Find where the given text appears and provide that cell's center as (x, y) coordinate. 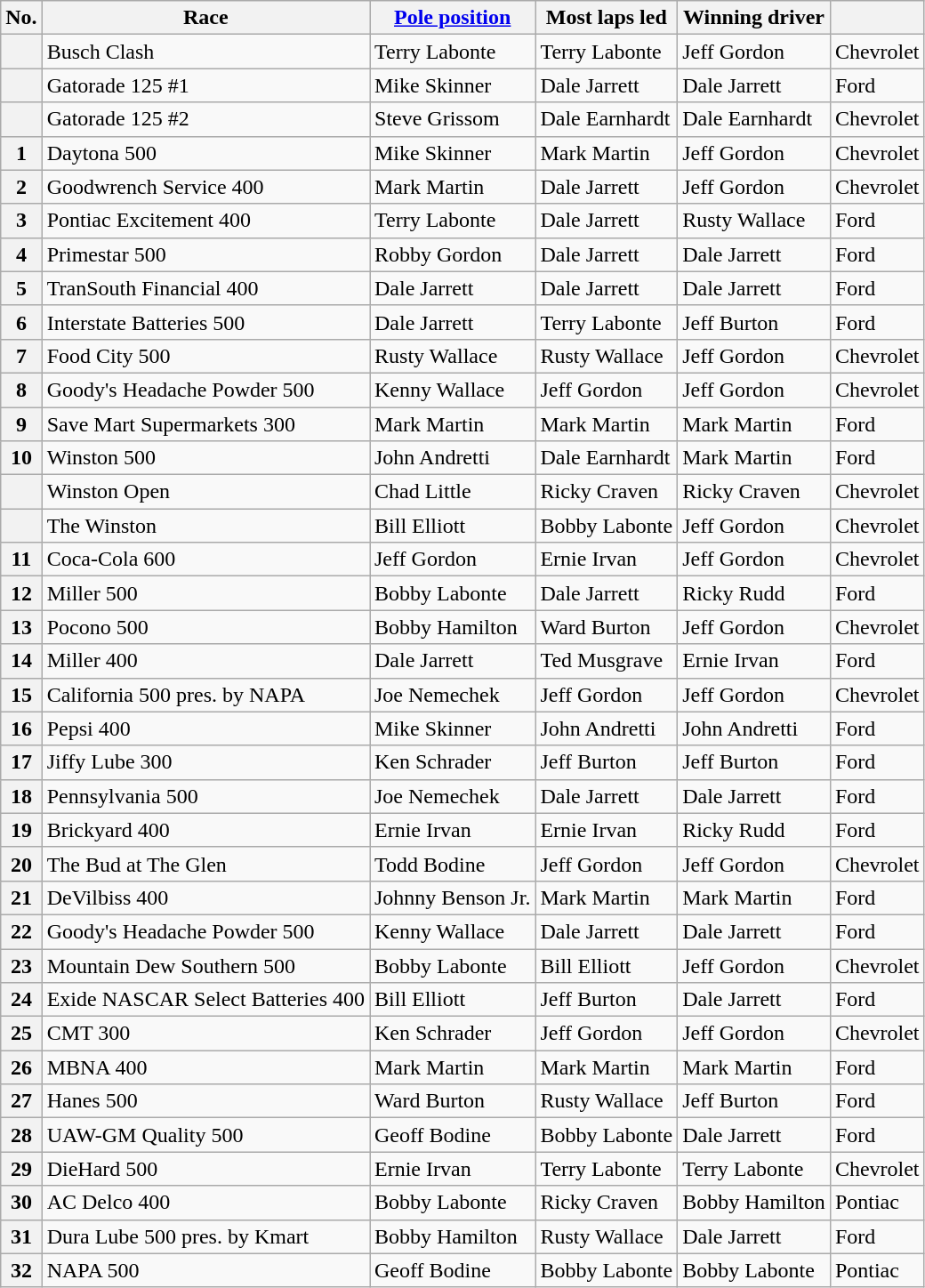
The Winston (205, 526)
Todd Bodine (453, 864)
3 (21, 221)
10 (21, 458)
29 (21, 1169)
Hanes 500 (205, 1101)
30 (21, 1203)
11 (21, 559)
Robby Gordon (453, 254)
15 (21, 695)
Ted Musgrave (607, 661)
Goodwrench Service 400 (205, 187)
No. (21, 18)
19 (21, 830)
California 500 pres. by NAPA (205, 695)
Daytona 500 (205, 153)
Chad Little (453, 492)
26 (21, 1067)
Steve Grissom (453, 119)
Most laps led (607, 18)
1 (21, 153)
Winston Open (205, 492)
TranSouth Financial 400 (205, 288)
Exide NASCAR Select Batteries 400 (205, 1000)
Miller 500 (205, 593)
Mountain Dew Southern 500 (205, 965)
31 (21, 1236)
Jiffy Lube 300 (205, 762)
18 (21, 796)
6 (21, 322)
27 (21, 1101)
14 (21, 661)
16 (21, 729)
17 (21, 762)
Food City 500 (205, 356)
5 (21, 288)
20 (21, 864)
Coca-Cola 600 (205, 559)
Pole position (453, 18)
7 (21, 356)
13 (21, 627)
Winning driver (754, 18)
4 (21, 254)
UAW-GM Quality 500 (205, 1135)
Gatorade 125 #1 (205, 85)
8 (21, 390)
DieHard 500 (205, 1169)
The Bud at The Glen (205, 864)
Dura Lube 500 pres. by Kmart (205, 1236)
Johnny Benson Jr. (453, 898)
Brickyard 400 (205, 830)
9 (21, 424)
22 (21, 931)
Pennsylvania 500 (205, 796)
NAPA 500 (205, 1270)
2 (21, 187)
12 (21, 593)
Race (205, 18)
Pontiac Excitement 400 (205, 221)
Gatorade 125 #2 (205, 119)
Winston 500 (205, 458)
Pocono 500 (205, 627)
AC Delco 400 (205, 1203)
Primestar 500 (205, 254)
Busch Clash (205, 52)
25 (21, 1034)
21 (21, 898)
Miller 400 (205, 661)
MBNA 400 (205, 1067)
CMT 300 (205, 1034)
23 (21, 965)
Interstate Batteries 500 (205, 322)
32 (21, 1270)
24 (21, 1000)
Save Mart Supermarkets 300 (205, 424)
Pepsi 400 (205, 729)
DeVilbiss 400 (205, 898)
28 (21, 1135)
